Extract the [X, Y] coordinate from the center of the cell holding the provided text.  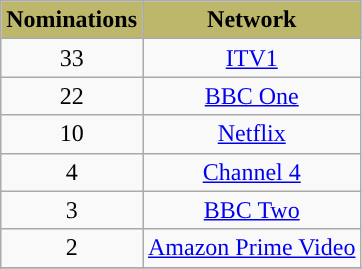
4 [72, 172]
33 [72, 58]
Netflix [251, 134]
Channel 4 [251, 172]
BBC One [251, 96]
10 [72, 134]
Nominations [72, 20]
3 [72, 210]
ITV1 [251, 58]
Amazon Prime Video [251, 248]
BBC Two [251, 210]
2 [72, 248]
Network [251, 20]
22 [72, 96]
